Find where the given text appears and provide that cell's center as [x, y] coordinate. 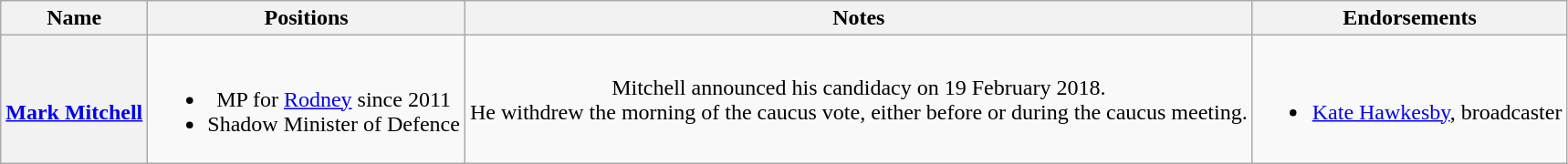
Name [75, 18]
Mitchell announced his candidacy on 19 February 2018.He withdrew the morning of the caucus vote, either before or during the caucus meeting. [858, 99]
Positions [307, 18]
Notes [858, 18]
MP for Rodney since 2011Shadow Minister of Defence [307, 99]
Mark Mitchell [75, 99]
Kate Hawkesby, broadcaster [1409, 99]
Endorsements [1409, 18]
